Return the [X, Y] coordinate for the center point of the cell that contains the specified text.  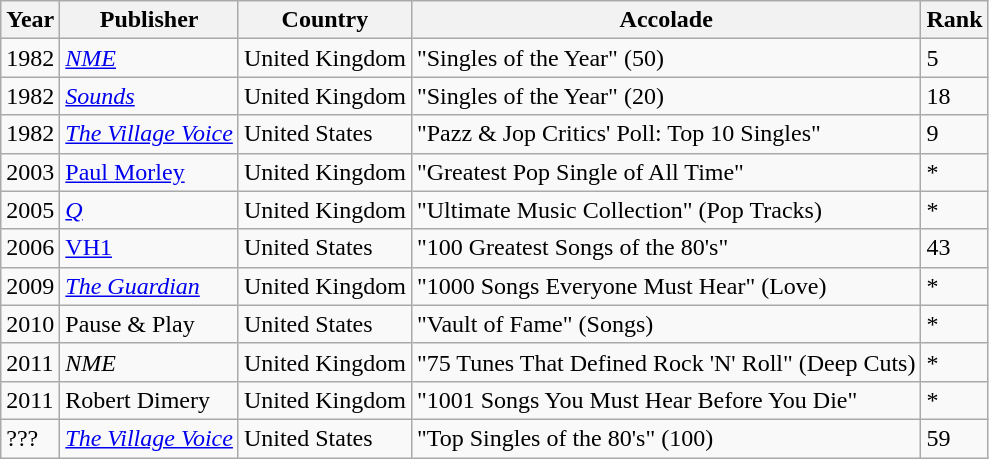
Publisher [150, 20]
"Singles of the Year" (20) [666, 96]
VH1 [150, 248]
Year [30, 20]
9 [954, 134]
Rank [954, 20]
Pause & Play [150, 324]
"Vault of Fame" (Songs) [666, 324]
2010 [30, 324]
Paul Morley [150, 172]
"1001 Songs You Must Hear Before You Die" [666, 400]
Sounds [150, 96]
"Top Singles of the 80's" (100) [666, 438]
59 [954, 438]
"75 Tunes That Defined Rock 'N' Roll" (Deep Cuts) [666, 362]
"100 Greatest Songs of the 80's" [666, 248]
2005 [30, 210]
18 [954, 96]
43 [954, 248]
Country [324, 20]
5 [954, 58]
Accolade [666, 20]
2003 [30, 172]
"1000 Songs Everyone Must Hear" (Love) [666, 286]
2009 [30, 286]
??? [30, 438]
Robert Dimery [150, 400]
"Singles of the Year" (50) [666, 58]
2006 [30, 248]
"Pazz & Jop Critics' Poll: Top 10 Singles" [666, 134]
"Greatest Pop Single of All Time" [666, 172]
"Ultimate Music Collection" (Pop Tracks) [666, 210]
Q [150, 210]
The Guardian [150, 286]
